Provide the [x, y] coordinate of the cell's center where the given text is located.  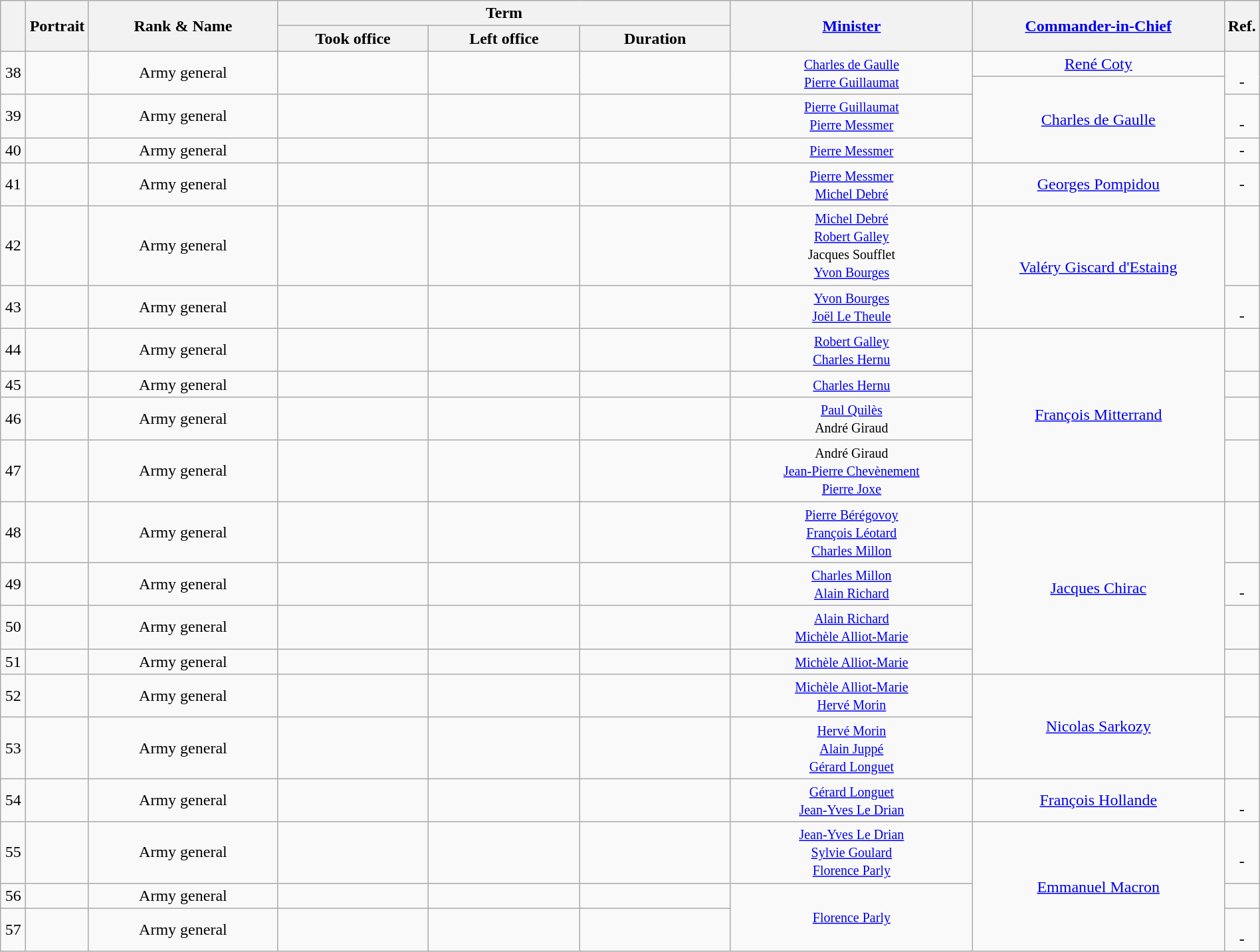
47 [13, 470]
Pierre GuillaumatPierre Messmer [851, 116]
Michèle Alliot-MarieHervé Morin [851, 696]
40 [13, 150]
46 [13, 419]
Left office [504, 39]
Commander-in-Chief [1098, 26]
Emmanuel Macron [1098, 886]
Hervé MorinAlain JuppéGérard Longuet [851, 748]
Jacques Chirac [1098, 587]
Georges Pompidou [1098, 185]
Pierre MessmerMichel Debré [851, 185]
François Hollande [1098, 800]
50 [13, 627]
Pierre Messmer [851, 150]
Paul QuilèsAndré Giraud [851, 419]
Charles de GaullePierre Guillaumat [851, 73]
Charles MillonAlain Richard [851, 585]
56 [13, 896]
52 [13, 696]
48 [13, 531]
Ref. [1241, 26]
Term [504, 13]
55 [13, 852]
44 [13, 349]
Rank & Name [183, 26]
Portrait [57, 26]
André GiraudJean-Pierre ChevènementPierre Joxe [851, 470]
Valéry Giscard d'Estaing [1098, 267]
41 [13, 185]
51 [13, 662]
Jean-Yves Le DrianSylvie GoulardFlorence Parly [851, 852]
Charles de Gaulle [1098, 120]
53 [13, 748]
Minister [851, 26]
Pierre BérégovoyFrançois LéotardCharles Millon [851, 531]
Gérard LonguetJean-Yves Le Drian [851, 800]
57 [13, 930]
René Coty [1098, 64]
Duration [655, 39]
Nicolas Sarkozy [1098, 727]
54 [13, 800]
49 [13, 585]
42 [13, 246]
45 [13, 384]
François Mitterrand [1098, 415]
Yvon BourgesJoël Le Theule [851, 307]
Florence Parly [851, 917]
Michèle Alliot-Marie [851, 662]
43 [13, 307]
39 [13, 116]
Took office [352, 39]
Robert GalleyCharles Hernu [851, 349]
Michel DebréRobert GalleyJacques SouffletYvon Bourges [851, 246]
Charles Hernu [851, 384]
38 [13, 73]
Alain RichardMichèle Alliot-Marie [851, 627]
